Provide the (X, Y) coordinate of the cell's center where the given text is located.  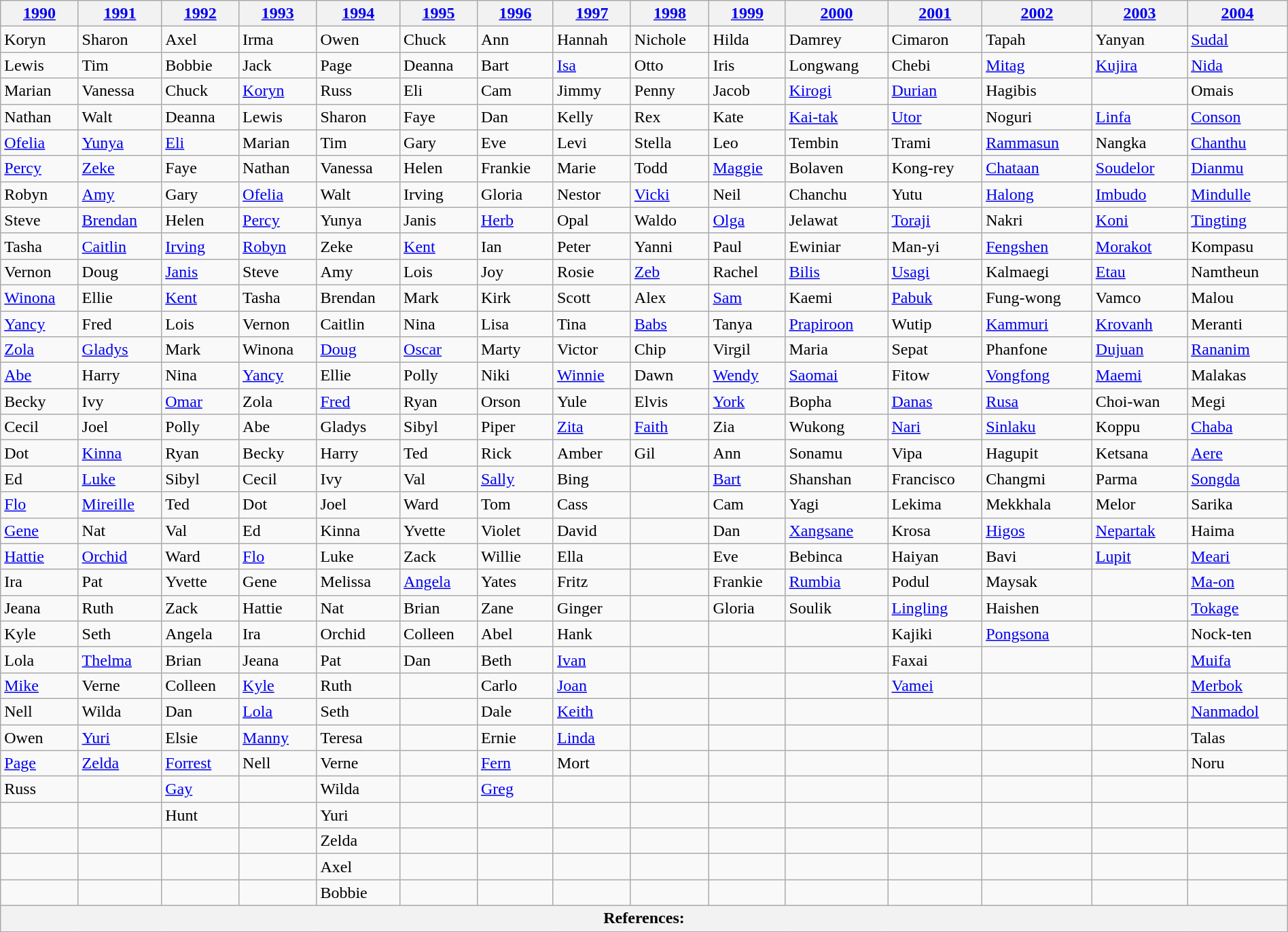
Songda (1238, 479)
Peter (592, 246)
Kate (747, 117)
Mitag (1037, 65)
Fitow (935, 376)
Hagupit (1037, 453)
Meranti (1238, 324)
Kammuri (1037, 324)
Wutip (935, 324)
Krosa (935, 531)
Bilis (837, 272)
Shanshan (837, 479)
Chataan (1037, 168)
Babs (670, 324)
1990 (39, 14)
Dujuan (1139, 350)
Herb (515, 220)
Fengshen (1037, 246)
Yutu (935, 194)
Tom (515, 505)
Megi (1238, 401)
Tapah (1037, 39)
Soulik (837, 608)
Bebinca (837, 556)
Haishen (1037, 608)
Iris (747, 65)
Beth (515, 660)
Etau (1139, 272)
Faith (670, 427)
Tokage (1238, 608)
1996 (515, 14)
Keith (592, 711)
Vamco (1139, 298)
Manny (278, 737)
Irma (278, 39)
Podul (935, 582)
Kelly (592, 117)
2003 (1139, 14)
Willie (515, 556)
Kujira (1139, 65)
Waldo (670, 220)
Wukong (837, 427)
Levi (592, 143)
Zeb (670, 272)
Xangsane (837, 531)
Carlo (515, 685)
Sarika (1238, 505)
Nock-ten (1238, 634)
Lekima (935, 505)
Linda (592, 737)
Hank (592, 634)
Cass (592, 505)
Maemi (1139, 376)
Kong-rey (935, 168)
Koni (1139, 220)
Jacob (747, 91)
Talas (1238, 737)
Gay (200, 789)
Rusa (1037, 401)
Stella (670, 143)
Rammasun (1037, 143)
Olga (747, 220)
Ella (592, 556)
Kirogi (837, 91)
Isa (592, 65)
Yagi (837, 505)
Nida (1238, 65)
Dawn (670, 376)
Malou (1238, 298)
Violet (515, 531)
Chaba (1238, 427)
Chanthu (1238, 143)
Hannah (592, 39)
Nepartak (1139, 531)
2002 (1037, 14)
York (747, 401)
Zita (592, 427)
Marie (592, 168)
Dale (515, 711)
Merbok (1238, 685)
Fritz (592, 582)
Rumbia (837, 582)
Sinlaku (1037, 427)
Koppu (1139, 427)
1999 (747, 14)
Oscar (439, 350)
Namtheun (1238, 272)
Sally (515, 479)
Rachel (747, 272)
Pabuk (935, 298)
Longwang (837, 65)
Kajiki (935, 634)
Alex (670, 298)
Ernie (515, 737)
Haiyan (935, 556)
Virgil (747, 350)
Kaemi (837, 298)
Nichole (670, 39)
Thelma (120, 660)
Ketsana (1139, 453)
Krovanh (1139, 324)
1992 (200, 14)
Marty (515, 350)
1994 (359, 14)
Mindulle (1238, 194)
1998 (670, 14)
Hunt (200, 815)
Bing (592, 479)
Chebi (935, 65)
Conson (1238, 117)
Mireille (120, 505)
Bavi (1037, 556)
Todd (670, 168)
Opal (592, 220)
Vamei (935, 685)
Francisco (935, 479)
Hilda (747, 39)
Greg (515, 789)
Teresa (359, 737)
Jelawat (837, 220)
Yule (592, 401)
Zia (747, 427)
David (592, 531)
Abel (515, 634)
Lingling (935, 608)
Mort (592, 764)
Hagibis (1037, 91)
Jimmy (592, 91)
Chanchu (837, 194)
Parma (1139, 479)
Rosie (592, 272)
Kompasu (1238, 246)
Choi-wan (1139, 401)
Lisa (515, 324)
Nestor (592, 194)
Yanyan (1139, 39)
Elvis (670, 401)
Jack (278, 65)
Durian (935, 91)
Gil (670, 453)
Neil (747, 194)
Fung-wong (1037, 298)
Nanmadol (1238, 711)
Elsie (200, 737)
Muifa (1238, 660)
Rick (515, 453)
1997 (592, 14)
Cimaron (935, 39)
Usagi (935, 272)
Nakri (1037, 220)
Melor (1139, 505)
Rananim (1238, 350)
Morakot (1139, 246)
Yates (515, 582)
Scott (592, 298)
Dianmu (1238, 168)
2001 (935, 14)
Bopha (837, 401)
Yanni (670, 246)
Vicki (670, 194)
1993 (278, 14)
Bolaven (837, 168)
Noru (1238, 764)
Omais (1238, 91)
Sonamu (837, 453)
Kai-tak (837, 117)
Nangka (1139, 143)
Sudal (1238, 39)
Man-yi (935, 246)
Halong (1037, 194)
Malakas (1238, 376)
Meari (1238, 556)
Toraji (935, 220)
Kalmaegi (1037, 272)
Tembin (837, 143)
Sam (747, 298)
Noguri (1037, 117)
Orson (515, 401)
Zane (515, 608)
Aere (1238, 453)
Soudelor (1139, 168)
Penny (670, 91)
Nari (935, 427)
Mekkhala (1037, 505)
Kirk (515, 298)
Maysak (1037, 582)
Ginger (592, 608)
Melissa (359, 582)
Faxai (935, 660)
Vongfong (1037, 376)
Forrest (200, 764)
1991 (120, 14)
Maria (837, 350)
Joy (515, 272)
Sepat (935, 350)
Lupit (1139, 556)
Mike (39, 685)
Paul (747, 246)
References: (644, 918)
Trami (935, 143)
2004 (1238, 14)
Ian (515, 246)
Damrey (837, 39)
Haima (1238, 531)
Leo (747, 143)
Amber (592, 453)
Linfa (1139, 117)
Vipa (935, 453)
Tingting (1238, 220)
Ivan (592, 660)
Tina (592, 324)
Imbudo (1139, 194)
1995 (439, 14)
Omar (200, 401)
Chip (670, 350)
Tanya (747, 324)
Fern (515, 764)
Pongsona (1037, 634)
Higos (1037, 531)
Ma-on (1238, 582)
Danas (935, 401)
Niki (515, 376)
Joan (592, 685)
2000 (837, 14)
Wendy (747, 376)
Saomai (837, 376)
Phanfone (1037, 350)
Otto (670, 65)
Prapiroon (837, 324)
Victor (592, 350)
Changmi (1037, 479)
Rex (670, 117)
Winnie (592, 376)
Utor (935, 117)
Piper (515, 427)
Maggie (747, 168)
Ewiniar (837, 246)
